Capture the cell that displays the provided text and extract its (X, Y) central coordinate. 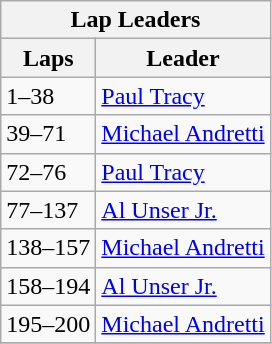
138–157 (48, 248)
Leader (183, 58)
195–200 (48, 324)
72–76 (48, 172)
1–38 (48, 96)
158–194 (48, 286)
Laps (48, 58)
Lap Leaders (136, 20)
39–71 (48, 134)
77–137 (48, 210)
